Provide the [X, Y] coordinate of the cell's center where the given text is located.  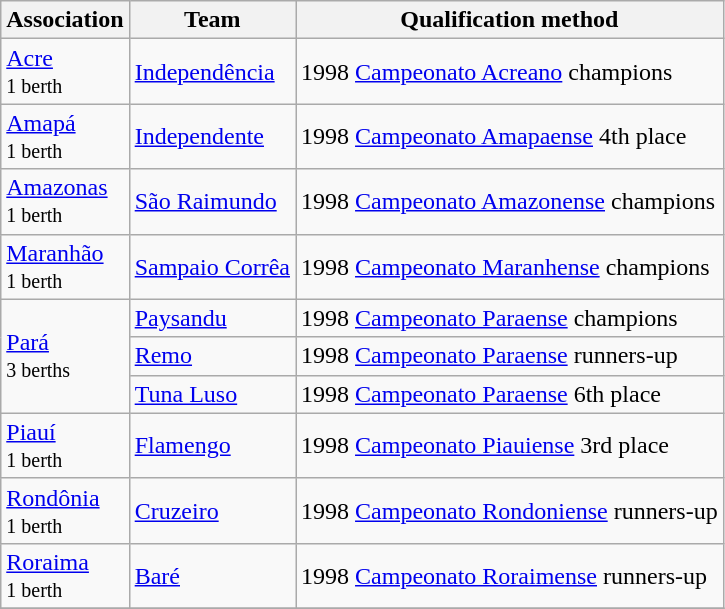
Association [65, 20]
1998 Campeonato Amapaense 4th place [510, 136]
Rondônia1 berth [65, 510]
Paysandu [212, 318]
Pará3 berths [65, 356]
1998 Campeonato Rondoniense runners-up [510, 510]
Roraima1 berth [65, 576]
1998 Campeonato Paraense 6th place [510, 394]
Amazonas1 berth [65, 202]
Baré [212, 576]
Team [212, 20]
1998 Campeonato Paraense champions [510, 318]
Remo [212, 356]
Independência [212, 72]
1998 Campeonato Roraimense runners-up [510, 576]
1998 Campeonato Amazonense champions [510, 202]
1998 Campeonato Maranhense champions [510, 266]
1998 Campeonato Paraense runners-up [510, 356]
1998 Campeonato Acreano champions [510, 72]
1998 Campeonato Piauiense 3rd place [510, 446]
Qualification method [510, 20]
Piauí1 berth [65, 446]
Amapá1 berth [65, 136]
Independente [212, 136]
São Raimundo [212, 202]
Cruzeiro [212, 510]
Acre1 berth [65, 72]
Sampaio Corrêa [212, 266]
Maranhão1 berth [65, 266]
Flamengo [212, 446]
Tuna Luso [212, 394]
